Extract the [x, y] coordinate from the center of the cell holding the provided text.  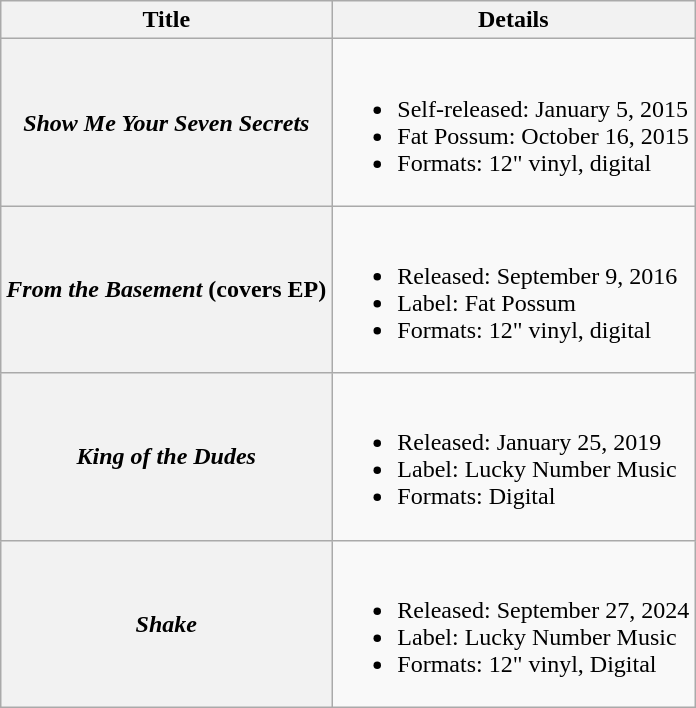
Released: September 27, 2024Label: Lucky Number MusicFormats: 12" vinyl, Digital [514, 624]
Details [514, 20]
From the Basement (covers EP) [166, 290]
Show Me Your Seven Secrets [166, 122]
King of the Dudes [166, 456]
Released: January 25, 2019Label: Lucky Number MusicFormats: Digital [514, 456]
Released: September 9, 2016Label: Fat PossumFormats: 12" vinyl, digital [514, 290]
Shake [166, 624]
Self-released: January 5, 2015Fat Possum: October 16, 2015Formats: 12" vinyl, digital [514, 122]
Title [166, 20]
